From the cell containing the given text, extract its center point as (X, Y) coordinate. 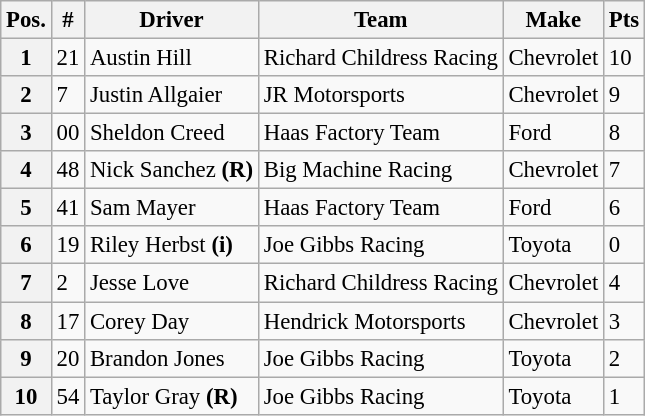
Sam Mayer (172, 208)
Big Machine Racing (380, 170)
Pos. (26, 20)
Brandon Jones (172, 358)
Pts (624, 20)
Corey Day (172, 321)
41 (68, 208)
5 (26, 208)
Sheldon Creed (172, 133)
Driver (172, 20)
Justin Allgaier (172, 95)
Team (380, 20)
Make (553, 20)
00 (68, 133)
Nick Sanchez (R) (172, 170)
JR Motorsports (380, 95)
0 (624, 245)
Taylor Gray (R) (172, 396)
19 (68, 245)
Jesse Love (172, 283)
48 (68, 170)
Austin Hill (172, 58)
# (68, 20)
17 (68, 321)
Riley Herbst (i) (172, 245)
20 (68, 358)
54 (68, 396)
21 (68, 58)
Hendrick Motorsports (380, 321)
